Provide the (x, y) coordinate of the cell's center where the given text is located.  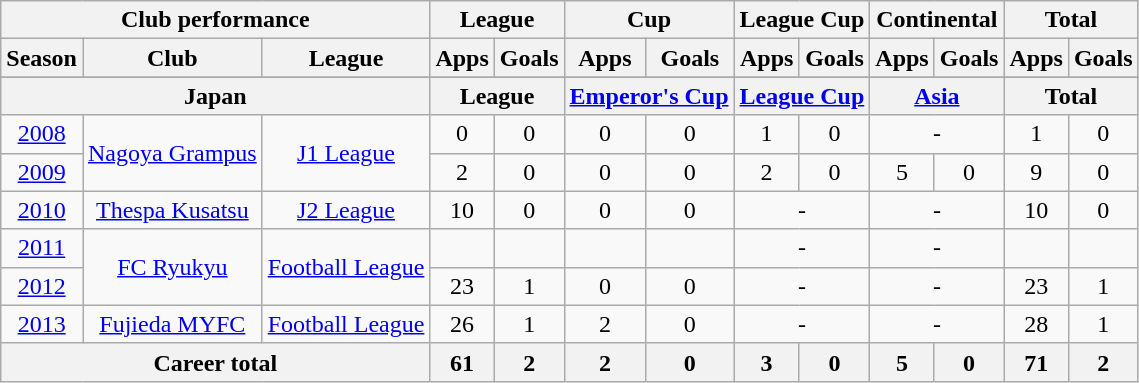
28 (1036, 324)
Fujieda MYFC (172, 324)
26 (462, 324)
Cup (649, 20)
Nagoya Grampus (172, 153)
2012 (42, 286)
Continental (937, 20)
Japan (216, 96)
2008 (42, 134)
2013 (42, 324)
FC Ryukyu (172, 267)
2009 (42, 172)
71 (1036, 362)
Season (42, 58)
Career total (216, 362)
Asia (937, 96)
Emperor's Cup (649, 96)
J2 League (346, 210)
3 (766, 362)
Club (172, 58)
Thespa Kusatsu (172, 210)
Club performance (216, 20)
J1 League (346, 153)
2011 (42, 248)
2010 (42, 210)
9 (1036, 172)
61 (462, 362)
